Provide the (x, y) coordinate of the cell's center where the given text is located.  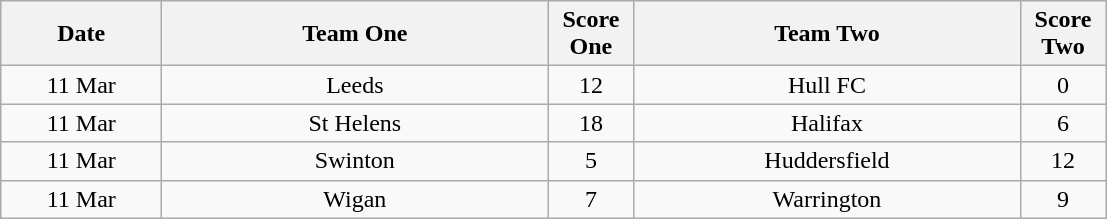
9 (1063, 199)
18 (591, 123)
Swinton (355, 161)
Score One (591, 34)
Score Two (1063, 34)
7 (591, 199)
0 (1063, 85)
Wigan (355, 199)
St Helens (355, 123)
Halifax (827, 123)
Date (82, 34)
Huddersfield (827, 161)
Hull FC (827, 85)
Team One (355, 34)
Team Two (827, 34)
5 (591, 161)
Warrington (827, 199)
6 (1063, 123)
Leeds (355, 85)
